Extract the (x, y) coordinate from the center of the cell holding the provided text.  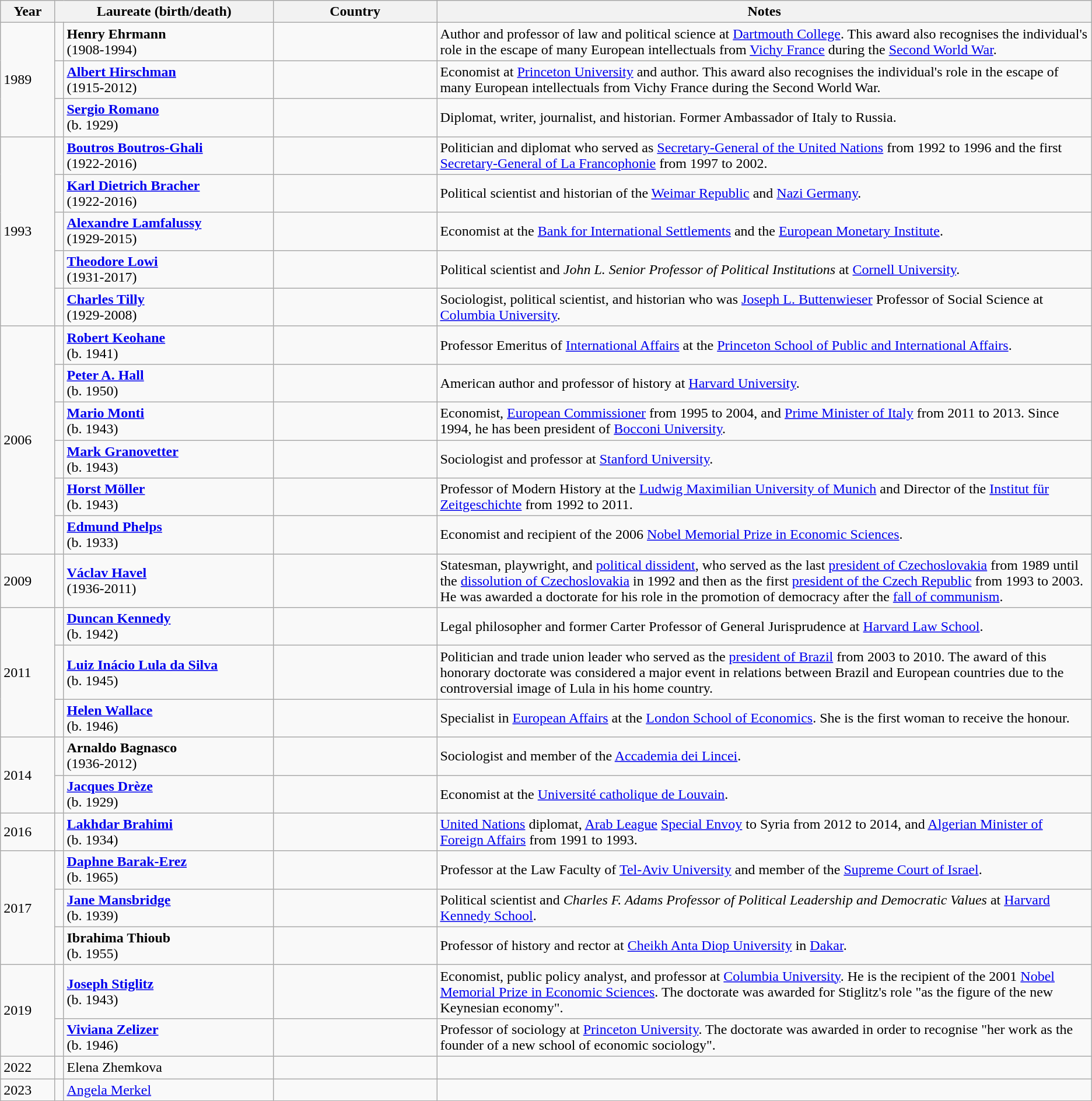
Viviana Zelizer(b. 1946) (168, 1037)
Angela Merkel (168, 1090)
Specialist in European Affairs at the London School of Economics. She is the first woman to receive the honour. (764, 718)
Professor Emeritus of International Affairs at the Princeton School of Public and International Affairs. (764, 345)
Political scientist and Charles F. Adams Professor of Political Leadership and Democratic Values at Harvard Kennedy School. (764, 907)
Peter A. Hall(b. 1950) (168, 383)
2014 (28, 775)
Professor of history and rector at Cheikh Anta Diop University in Dakar. (764, 946)
Luiz Inácio Lula da Silva(b. 1945) (168, 672)
Robert Keohane(b. 1941) (168, 345)
2011 (28, 672)
Henry Ehrmann(1908-1994) (168, 42)
1993 (28, 231)
Boutros Boutros-Ghali(1922-2016) (168, 155)
Daphne Barak-Erez(b. 1965) (168, 870)
Jane Mansbridge(b. 1939) (168, 907)
Helen Wallace(b. 1946) (168, 718)
Jacques Drèze(b. 1929) (168, 794)
Arnaldo Bagnasco(1936-2012) (168, 756)
Mark Granovetter(b. 1943) (168, 458)
Sociologist, political scientist, and historian who was Joseph L. Buttenwieser Professor of Social Science at Columbia University. (764, 307)
Sergio Romano(b. 1929) (168, 118)
Theodore Lowi(1931-2017) (168, 269)
Karl Dietrich Bracher(1922-2016) (168, 194)
Notes (764, 12)
Mario Monti(b. 1943) (168, 421)
Professor at the Law Faculty of Tel-Aviv University and member of the Supreme Court of Israel. (764, 870)
Ibrahima Thioub(b. 1955) (168, 946)
Diplomat, writer, journalist, and historian. Former Ambassador of Italy to Russia. (764, 118)
Economist and recipient of the 2006 Nobel Memorial Prize in Economic Sciences. (764, 535)
Elena Zhemkova (168, 1067)
United Nations diplomat, Arab League Special Envoy to Syria from 2012 to 2014, and Algerian Minister of Foreign Affairs from 1991 to 1993. (764, 832)
Professor of Modern History at the Ludwig Maximilian University of Munich and Director of the Institut für Zeitgeschichte from 1992 to 2011. (764, 497)
Horst Möller(b. 1943) (168, 497)
Duncan Kennedy(b. 1942) (168, 626)
Sociologist and professor at Stanford University. (764, 458)
Edmund Phelps(b. 1933) (168, 535)
Joseph Stiglitz(b. 1943) (168, 991)
American author and professor of history at Harvard University. (764, 383)
2022 (28, 1067)
2019 (28, 1010)
Country (355, 12)
Economist at the Université catholique de Louvain. (764, 794)
Economist at the Bank for International Settlements and the European Monetary Institute. (764, 231)
Václav Havel(1936-2011) (168, 581)
2009 (28, 581)
Laureate (birth/death) (164, 12)
2016 (28, 832)
2017 (28, 907)
Legal philosopher and former Carter Professor of General Jurisprudence at Harvard Law School. (764, 626)
Political scientist and John L. Senior Professor of Political Institutions at Cornell University. (764, 269)
Sociologist and member of the Accademia dei Lincei. (764, 756)
Alexandre Lamfalussy(1929-2015) (168, 231)
1989 (28, 79)
Lakhdar Brahimi(b. 1934) (168, 832)
Charles Tilly(1929-2008) (168, 307)
Political scientist and historian of the Weimar Republic and Nazi Germany. (764, 194)
Year (28, 12)
2006 (28, 440)
2023 (28, 1090)
Albert Hirschman(1915-2012) (168, 79)
